Determine the [x, y] coordinate at the center of the cell enclosing the given text.  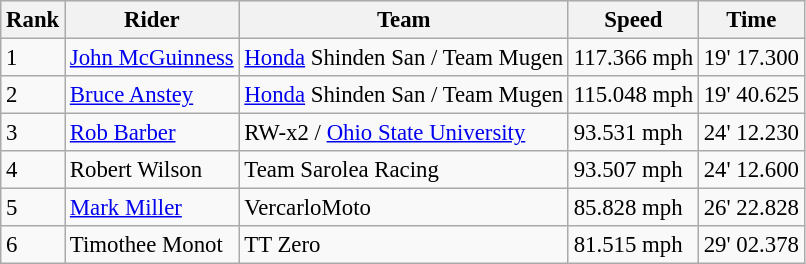
3 [33, 133]
24' 12.230 [751, 133]
Rob Barber [152, 133]
29' 02.378 [751, 245]
Mark Miller [152, 208]
6 [33, 245]
2 [33, 95]
Speed [633, 20]
Team Sarolea Racing [404, 170]
5 [33, 208]
117.366 mph [633, 58]
Team [404, 20]
Rank [33, 20]
19' 40.625 [751, 95]
85.828 mph [633, 208]
RW-x2 / Ohio State University [404, 133]
VercarloMoto [404, 208]
26' 22.828 [751, 208]
John McGuinness [152, 58]
Robert Wilson [152, 170]
115.048 mph [633, 95]
24' 12.600 [751, 170]
81.515 mph [633, 245]
TT Zero [404, 245]
Bruce Anstey [152, 95]
93.531 mph [633, 133]
4 [33, 170]
19' 17.300 [751, 58]
Time [751, 20]
Timothee Monot [152, 245]
93.507 mph [633, 170]
Rider [152, 20]
1 [33, 58]
